Identify which cell holds the provided text, then report its (x, y) central coordinate. 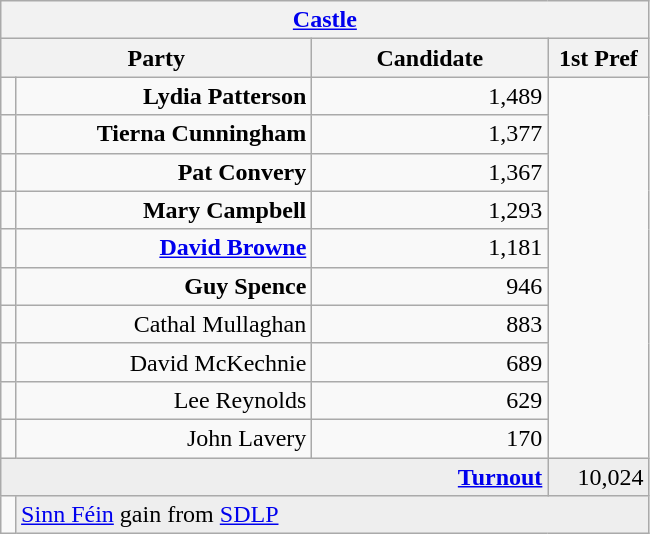
David McKechnie (164, 362)
883 (430, 324)
1,489 (430, 96)
Lee Reynolds (164, 400)
John Lavery (164, 438)
Sinn Féin gain from SDLP (332, 515)
946 (430, 286)
Castle (325, 20)
Turnout (274, 477)
170 (430, 438)
Cathal Mullaghan (164, 324)
Tierna Cunningham (164, 134)
629 (430, 400)
Lydia Patterson (164, 96)
Party (156, 58)
Candidate (430, 58)
Mary Campbell (164, 210)
10,024 (598, 477)
1,293 (430, 210)
David Browne (164, 248)
689 (430, 362)
1st Pref (598, 58)
Guy Spence (164, 286)
1,377 (430, 134)
Pat Convery (164, 172)
1,367 (430, 172)
1,181 (430, 248)
